Pinpoint the cell where the given text exists, returning its (X, Y) midpoint coordinate. 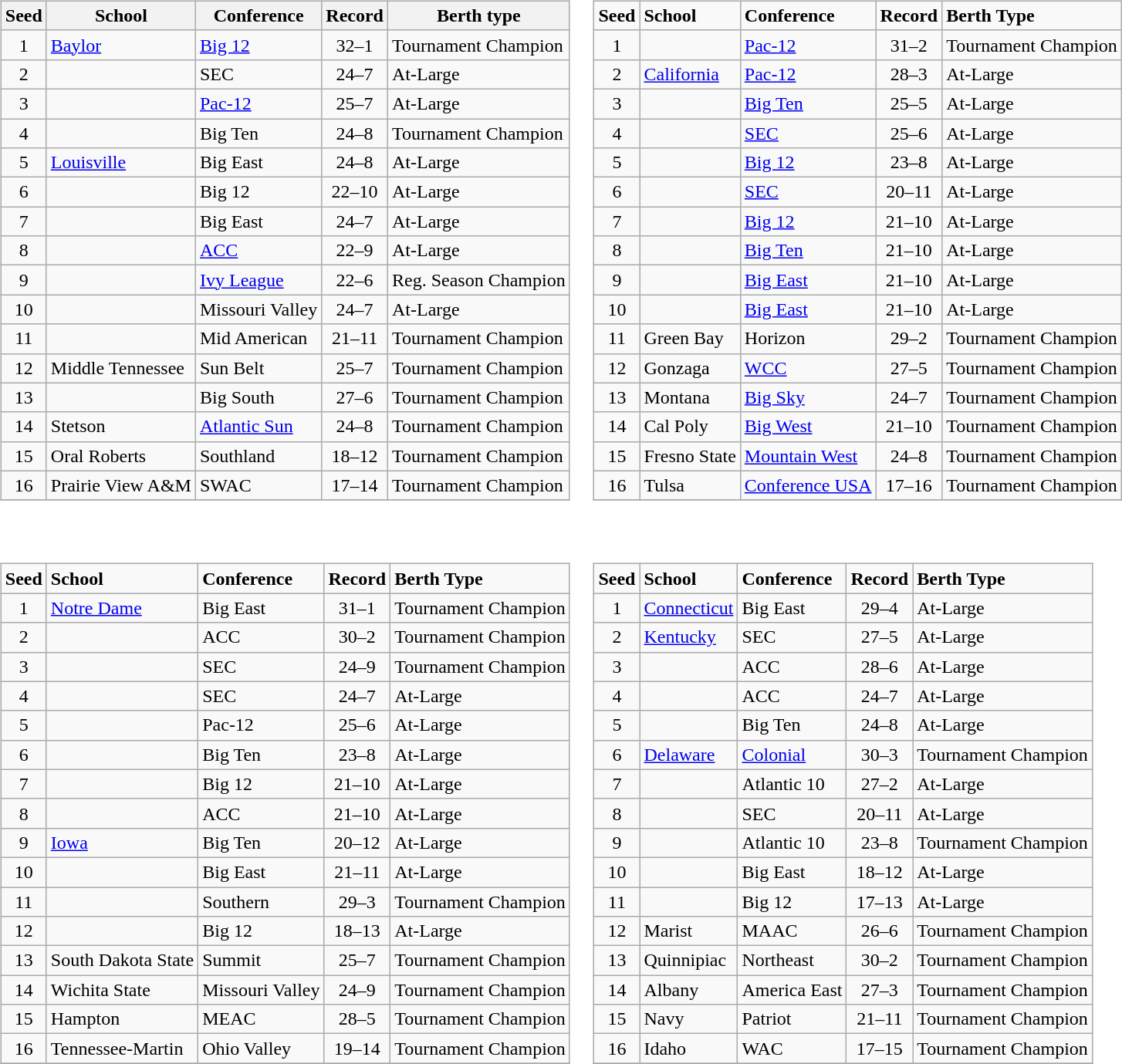
32–1 (355, 45)
WCC (808, 368)
Marist (688, 931)
28–3 (909, 74)
17–15 (880, 1049)
Kentucky (688, 637)
Summit (261, 961)
Big Sky (808, 397)
22–9 (355, 251)
California (690, 74)
SWAC (258, 485)
Fresno State (690, 456)
Sun Belt (258, 368)
25–5 (909, 103)
22–10 (355, 192)
Colonial (792, 755)
17–13 (880, 902)
22–6 (355, 280)
Iowa (122, 843)
18–13 (357, 931)
29–3 (357, 902)
Quinnipiac (688, 961)
Wichita State (122, 990)
Tennessee-Martin (122, 1049)
Notre Dame (122, 608)
Horizon (808, 339)
Albany (688, 990)
Hampton (122, 1019)
19–14 (357, 1049)
Atlantic Sun (258, 427)
Delaware (688, 755)
Oral Roberts (120, 456)
Cal Poly (690, 427)
Southern (261, 902)
Tulsa (690, 485)
27–6 (355, 397)
29–4 (880, 608)
Mid American (258, 339)
Big West (808, 427)
Connecticut (688, 608)
WAC (792, 1049)
Ohio Valley (261, 1049)
Conference USA (808, 485)
Gonzaga (690, 368)
17–16 (909, 485)
17–14 (355, 485)
Baylor (120, 45)
Southland (258, 456)
Mountain West (808, 456)
Big South (258, 397)
30–3 (880, 755)
31–2 (909, 45)
Navy (688, 1019)
28–6 (880, 667)
Louisville (120, 163)
31–1 (357, 608)
America East (792, 990)
Ivy League (258, 280)
Green Bay (690, 339)
Patriot (792, 1019)
Berth type (478, 15)
Idaho (688, 1049)
MEAC (261, 1019)
26–6 (880, 931)
Reg. Season Champion (478, 280)
29–2 (909, 339)
Northeast (792, 961)
20–12 (357, 843)
South Dakota State (122, 961)
Stetson (120, 427)
MAAC (792, 931)
28–5 (357, 1019)
Prairie View A&M (120, 485)
27–3 (880, 990)
Montana (690, 397)
27–2 (880, 784)
Middle Tennessee (120, 368)
